Find where the given text appears and provide that cell's center as (X, Y) coordinate. 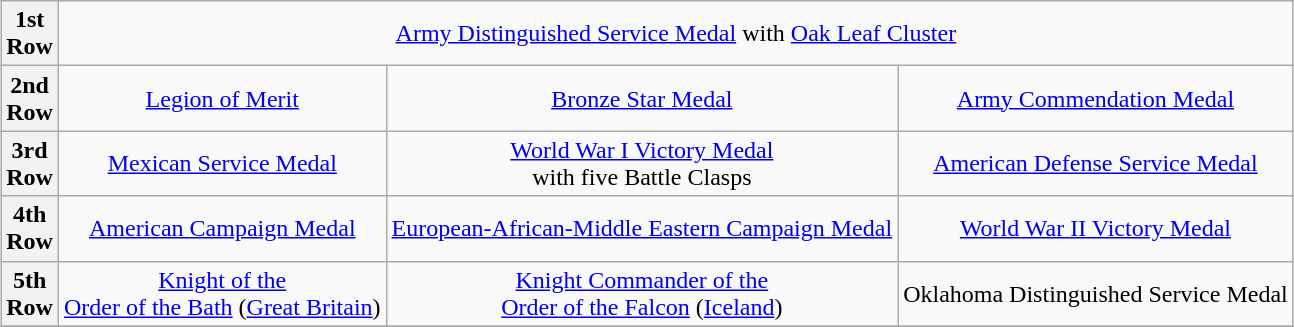
World War II Victory Medal (1096, 228)
Legion of Merit (222, 98)
4thRow (30, 228)
American Defense Service Medal (1096, 164)
Army Distinguished Service Medal with Oak Leaf Cluster (676, 34)
Bronze Star Medal (642, 98)
Knight of the Order of the Bath (Great Britain) (222, 294)
World War I Victory Medal with five Battle Clasps (642, 164)
Army Commendation Medal (1096, 98)
Mexican Service Medal (222, 164)
5thRow (30, 294)
European-African-Middle Eastern Campaign Medal (642, 228)
American Campaign Medal (222, 228)
Knight Commander of theOrder of the Falcon (Iceland) (642, 294)
3rdRow (30, 164)
2ndRow (30, 98)
1stRow (30, 34)
Oklahoma Distinguished Service Medal (1096, 294)
